Scan for the cell matching the given text and deliver its [X, Y] coordinate at center. 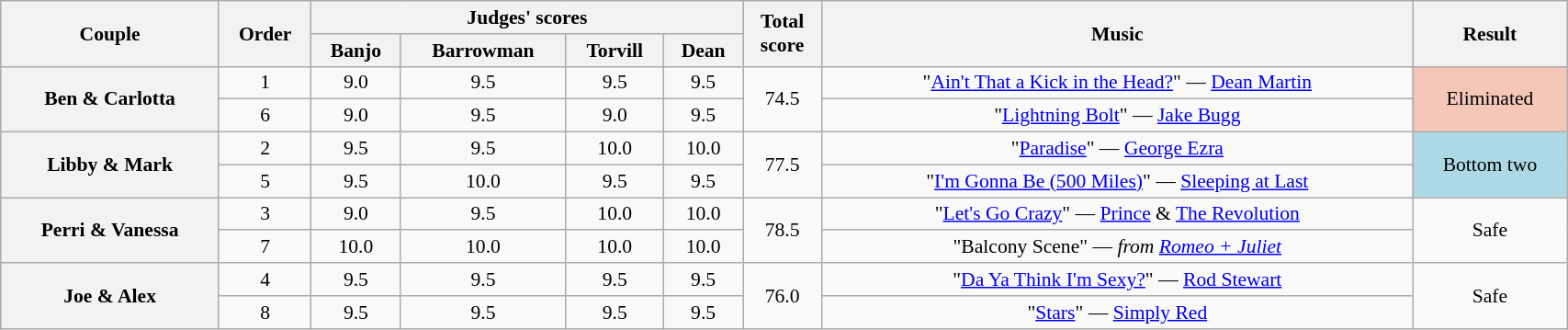
Judges' scores [527, 17]
Banjo [356, 51]
Couple [110, 33]
7 [265, 247]
77.5 [783, 165]
4 [265, 279]
2 [265, 149]
"Paradise" — George Ezra [1117, 149]
"Ain't That a Kick in the Head?" — Dean Martin [1117, 83]
5 [265, 181]
"Lightning Bolt" — Jake Bugg [1117, 116]
Joe & Alex [110, 296]
"Balcony Scene" — from Romeo + Juliet [1117, 247]
Dean [703, 51]
Barrowman [483, 51]
1 [265, 83]
Totalscore [783, 33]
Result [1490, 33]
"Stars" — Simply Red [1117, 313]
"Da Ya Think I'm Sexy?" — Rod Stewart [1117, 279]
8 [265, 313]
78.5 [783, 230]
Ben & Carlotta [110, 99]
Music [1117, 33]
Libby & Mark [110, 165]
Perri & Vanessa [110, 230]
6 [265, 116]
Order [265, 33]
76.0 [783, 296]
74.5 [783, 99]
"I'm Gonna Be (500 Miles)" — Sleeping at Last [1117, 181]
Bottom two [1490, 165]
3 [265, 214]
Torvill [615, 51]
Eliminated [1490, 99]
"Let's Go Crazy" — Prince & The Revolution [1117, 214]
